Identify which cell holds the provided text, then report its (X, Y) central coordinate. 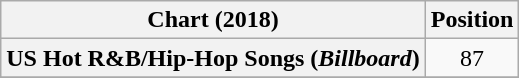
US Hot R&B/Hip-Hop Songs (Billboard) (213, 58)
Chart (2018) (213, 20)
87 (472, 58)
Position (472, 20)
